Output the [x, y] coordinate of the center of the cell containing the given text.  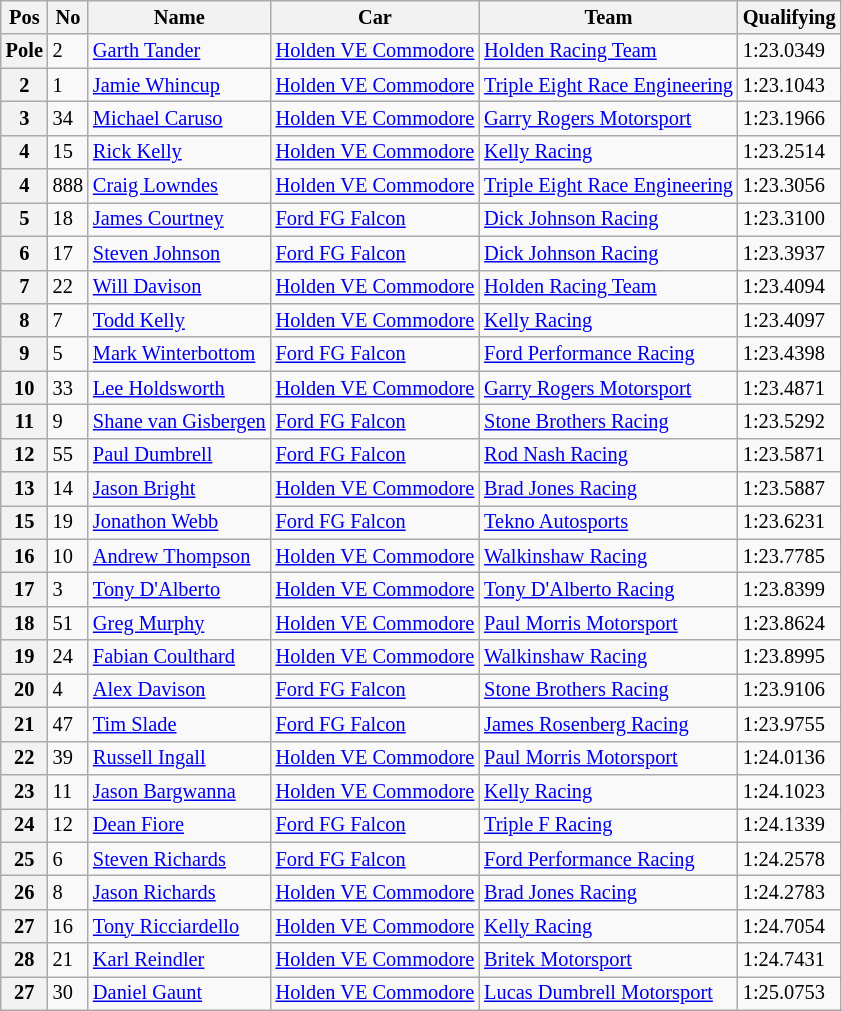
Britek Motorsport [608, 960]
Karl Reindler [180, 960]
1:23.7785 [790, 556]
James Rosenberg Racing [608, 724]
1:23.9755 [790, 724]
Tony Ricciardello [180, 926]
1:23.0349 [790, 51]
20 [24, 690]
1:24.2783 [790, 892]
Pos [24, 17]
Dean Fiore [180, 825]
Andrew Thompson [180, 556]
Car [376, 17]
Russell Ingall [180, 758]
13 [24, 489]
1:23.1966 [790, 118]
1:24.1023 [790, 791]
1:23.5292 [790, 421]
Rick Kelly [180, 152]
Garth Tander [180, 51]
888 [68, 186]
1:23.6231 [790, 522]
Michael Caruso [180, 118]
1 [68, 85]
Tekno Autosports [608, 522]
26 [24, 892]
Steven Johnson [180, 253]
1:23.5871 [790, 455]
Paul Dumbrell [180, 455]
1:24.2578 [790, 859]
1:23.4097 [790, 320]
Lee Holdsworth [180, 388]
1:23.4094 [790, 287]
1:23.3937 [790, 253]
James Courtney [180, 219]
1:23.8624 [790, 623]
Mark Winterbottom [180, 354]
33 [68, 388]
Shane van Gisbergen [180, 421]
1:24.7054 [790, 926]
Tim Slade [180, 724]
Craig Lowndes [180, 186]
1:23.3100 [790, 219]
Alex Davison [180, 690]
1:23.1043 [790, 85]
39 [68, 758]
1:24.7431 [790, 960]
25 [24, 859]
1:23.2514 [790, 152]
51 [68, 623]
55 [68, 455]
Fabian Coulthard [180, 657]
Tony D'Alberto [180, 589]
1:23.8399 [790, 589]
Name [180, 17]
Todd Kelly [180, 320]
Jamie Whincup [180, 85]
Daniel Gaunt [180, 993]
Pole [24, 51]
No [68, 17]
Jonathon Webb [180, 522]
Tony D'Alberto Racing [608, 589]
1:23.3056 [790, 186]
Will Davison [180, 287]
30 [68, 993]
Greg Murphy [180, 623]
1:23.5887 [790, 489]
Triple F Racing [608, 825]
Rod Nash Racing [608, 455]
Jason Bright [180, 489]
Team [608, 17]
28 [24, 960]
1:23.9106 [790, 690]
1:24.1339 [790, 825]
34 [68, 118]
14 [68, 489]
1:24.0136 [790, 758]
Jason Bargwanna [180, 791]
Qualifying [790, 17]
23 [24, 791]
1:23.8995 [790, 657]
1:23.4398 [790, 354]
Steven Richards [180, 859]
Jason Richards [180, 892]
1:23.4871 [790, 388]
47 [68, 724]
1:25.0753 [790, 993]
Lucas Dumbrell Motorsport [608, 993]
